Find where the given text appears and provide that cell's center as (X, Y) coordinate. 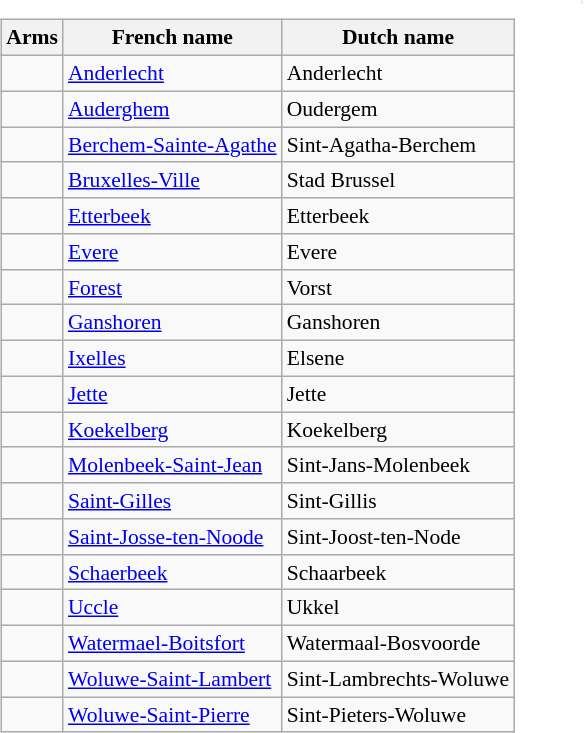
Schaerbeek (172, 572)
Stad Brussel (398, 180)
Watermael-Boitsfort (172, 643)
Berchem-Sainte-Agathe (172, 145)
Woluwe-Saint-Pierre (172, 715)
Uccle (172, 608)
Ixelles (172, 358)
Saint-Gilles (172, 501)
Vorst (398, 287)
Oudergem (398, 109)
Sint-Jans-Molenbeek (398, 465)
Elsene (398, 358)
Saint-Josse-ten-Noode (172, 537)
Sint-Agatha-Berchem (398, 145)
Bruxelles-Ville (172, 180)
Schaarbeek (398, 572)
French name (172, 38)
Sint-Lambrechts-Woluwe (398, 679)
Woluwe-Saint-Lambert (172, 679)
Molenbeek-Saint-Jean (172, 465)
Watermaal-Bosvoorde (398, 643)
Ukkel (398, 608)
Sint-Gillis (398, 501)
Auderghem (172, 109)
Forest (172, 287)
Sint-Joost-ten-Node (398, 537)
Sint-Pieters-Woluwe (398, 715)
Dutch name (398, 38)
Arms (32, 38)
